Determine the [X, Y] coordinate at the center of the cell enclosing the given text.  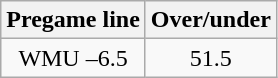
Over/under [210, 20]
51.5 [210, 58]
Pregame line [74, 20]
WMU –6.5 [74, 58]
